Determine the [X, Y] coordinate at the center of the cell enclosing the given text.  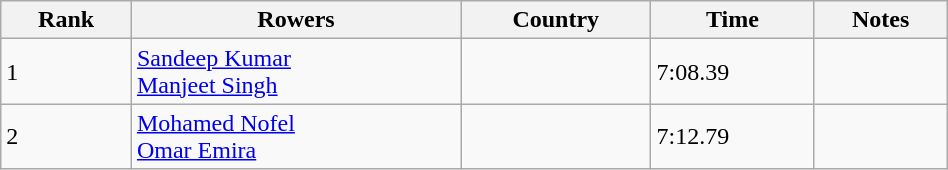
Time [732, 20]
Country [556, 20]
7:08.39 [732, 72]
2 [66, 136]
Notes [880, 20]
Mohamed NofelOmar Emira [296, 136]
7:12.79 [732, 136]
1 [66, 72]
Rank [66, 20]
Sandeep KumarManjeet Singh [296, 72]
Rowers [296, 20]
